Return (x, y) of the center of cell containing provided text 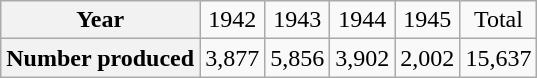
1944 (362, 20)
1943 (298, 20)
1945 (428, 20)
3,902 (362, 58)
3,877 (232, 58)
1942 (232, 20)
15,637 (498, 58)
5,856 (298, 58)
Year (100, 20)
2,002 (428, 58)
Total (498, 20)
Number produced (100, 58)
